Search for the cell housing the specified text and yield its [X, Y] center coordinate. 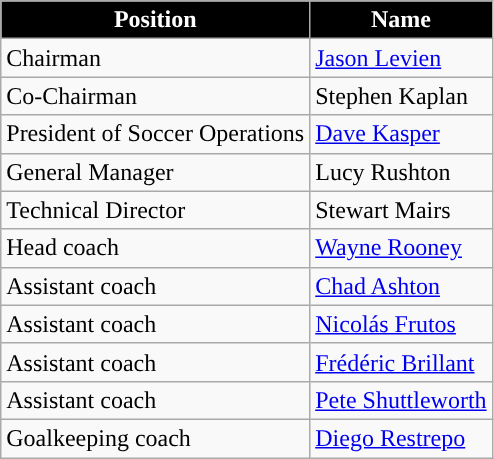
Stewart Mairs [401, 210]
Wayne Rooney [401, 248]
Pete Shuttleworth [401, 400]
President of Soccer Operations [156, 134]
Stephen Kaplan [401, 96]
Chairman [156, 58]
Name [401, 20]
Dave Kasper [401, 134]
Frédéric Brillant [401, 362]
Nicolás Frutos [401, 324]
Diego Restrepo [401, 438]
Goalkeeping coach [156, 438]
Co-Chairman [156, 96]
Lucy Rushton [401, 172]
Position [156, 20]
Technical Director [156, 210]
Jason Levien [401, 58]
General Manager [156, 172]
Head coach [156, 248]
Chad Ashton [401, 286]
